Pinpoint the cell where the given text exists, returning its [X, Y] midpoint coordinate. 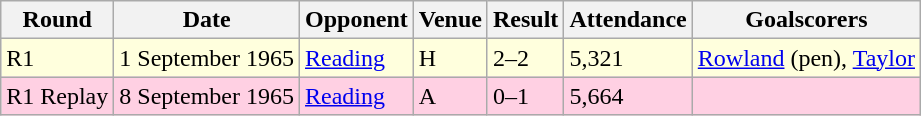
5,664 [628, 96]
8 September 1965 [207, 96]
Venue [450, 20]
0–1 [525, 96]
H [450, 58]
R1 Replay [58, 96]
Opponent [357, 20]
Rowland (pen), Taylor [806, 58]
Attendance [628, 20]
2–2 [525, 58]
R1 [58, 58]
5,321 [628, 58]
Result [525, 20]
1 September 1965 [207, 58]
Round [58, 20]
Goalscorers [806, 20]
Date [207, 20]
A [450, 96]
